Search for the cell housing the specified text and yield its (x, y) center coordinate. 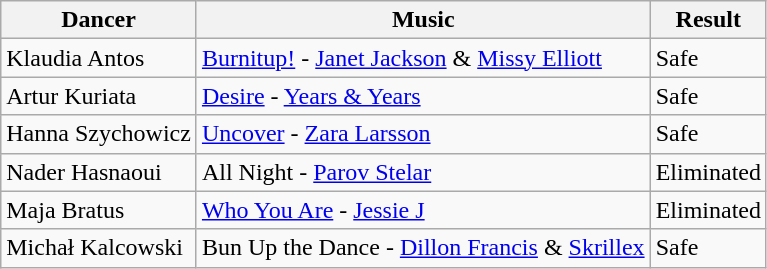
Artur Kuriata (99, 96)
Maja Bratus (99, 210)
Michał Kalcowski (99, 248)
Hanna Szychowicz (99, 134)
Music (423, 20)
Klaudia Antos (99, 58)
Desire - Years & Years (423, 96)
Nader Hasnaoui (99, 172)
Burnitup! - Janet Jackson & Missy Elliott (423, 58)
Bun Up the Dance - Dillon Francis & Skrillex (423, 248)
Who You Are - Jessie J (423, 210)
Dancer (99, 20)
Result (708, 20)
All Night - Parov Stelar (423, 172)
Uncover - Zara Larsson (423, 134)
